For the text-containing cell, return its midpoint in [X, Y] coordinate format. 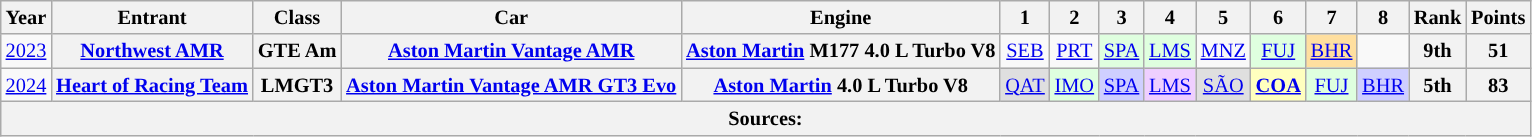
Rank [1438, 17]
GTE Am [297, 51]
MNZ [1224, 51]
LMGT3 [297, 85]
COA [1278, 85]
Sources: [766, 118]
Heart of Racing Team [152, 85]
Year [26, 17]
7 [1332, 17]
Aston Martin 4.0 L Turbo V8 [840, 85]
2 [1074, 17]
Aston Martin Vantage AMR GT3 Evo [511, 85]
Aston Martin M177 4.0 L Turbo V8 [840, 51]
SÃO [1224, 85]
83 [1498, 85]
IMO [1074, 85]
2023 [26, 51]
SEB [1024, 51]
Class [297, 17]
9th [1438, 51]
PRT [1074, 51]
Northwest AMR [152, 51]
8 [1383, 17]
1 [1024, 17]
3 [1122, 17]
5th [1438, 85]
Entrant [152, 17]
4 [1170, 17]
51 [1498, 51]
QAT [1024, 85]
6 [1278, 17]
Aston Martin Vantage AMR [511, 51]
Engine [840, 17]
Car [511, 17]
2024 [26, 85]
Points [1498, 17]
5 [1224, 17]
